For the text-containing cell, return its midpoint in (x, y) coordinate format. 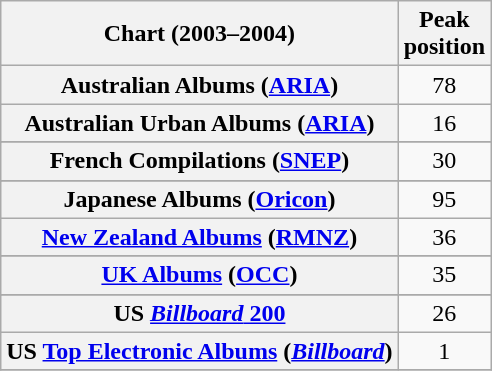
26 (444, 313)
1 (444, 351)
95 (444, 199)
Australian Albums (ARIA) (200, 85)
Peakposition (444, 34)
Chart (2003–2004) (200, 34)
New Zealand Albums (RMNZ) (200, 237)
US Top Electronic Albums (Billboard) (200, 351)
36 (444, 237)
Australian Urban Albums (ARIA) (200, 123)
French Compilations (SNEP) (200, 161)
UK Albums (OCC) (200, 275)
Japanese Albums (Oricon) (200, 199)
35 (444, 275)
16 (444, 123)
30 (444, 161)
US Billboard 200 (200, 313)
78 (444, 85)
